Scan for the cell matching the given text and deliver its (X, Y) coordinate at center. 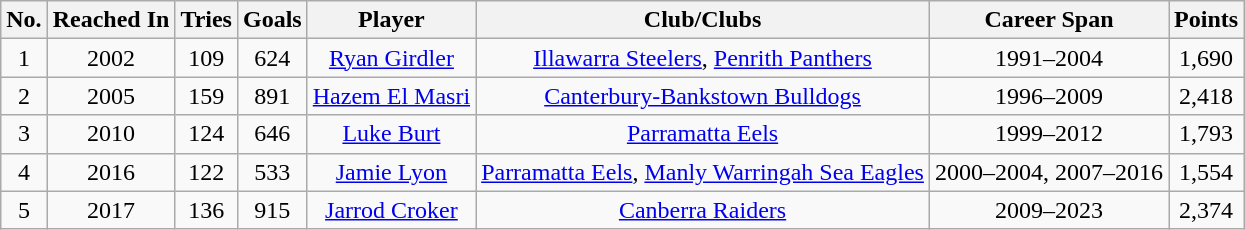
4 (24, 172)
Player (391, 20)
2009–2023 (1048, 210)
891 (272, 96)
2,374 (1206, 210)
122 (206, 172)
Hazem El Masri (391, 96)
124 (206, 134)
1,690 (1206, 58)
1 (24, 58)
5 (24, 210)
Points (1206, 20)
Career Span (1048, 20)
Tries (206, 20)
2017 (111, 210)
1,793 (1206, 134)
624 (272, 58)
No. (24, 20)
159 (206, 96)
Goals (272, 20)
Parramatta Eels (703, 134)
1991–2004 (1048, 58)
Parramatta Eels, Manly Warringah Sea Eagles (703, 172)
1996–2009 (1048, 96)
533 (272, 172)
2000–2004, 2007–2016 (1048, 172)
2 (24, 96)
Canberra Raiders (703, 210)
1,554 (1206, 172)
2002 (111, 58)
Ryan Girdler (391, 58)
Luke Burt (391, 134)
1999–2012 (1048, 134)
646 (272, 134)
915 (272, 210)
Jamie Lyon (391, 172)
2,418 (1206, 96)
Illawarra Steelers, Penrith Panthers (703, 58)
136 (206, 210)
3 (24, 134)
2016 (111, 172)
Canterbury-Bankstown Bulldogs (703, 96)
Jarrod Croker (391, 210)
2005 (111, 96)
Club/Clubs (703, 20)
Reached In (111, 20)
2010 (111, 134)
109 (206, 58)
